Capture the cell that displays the provided text and extract its [x, y] central coordinate. 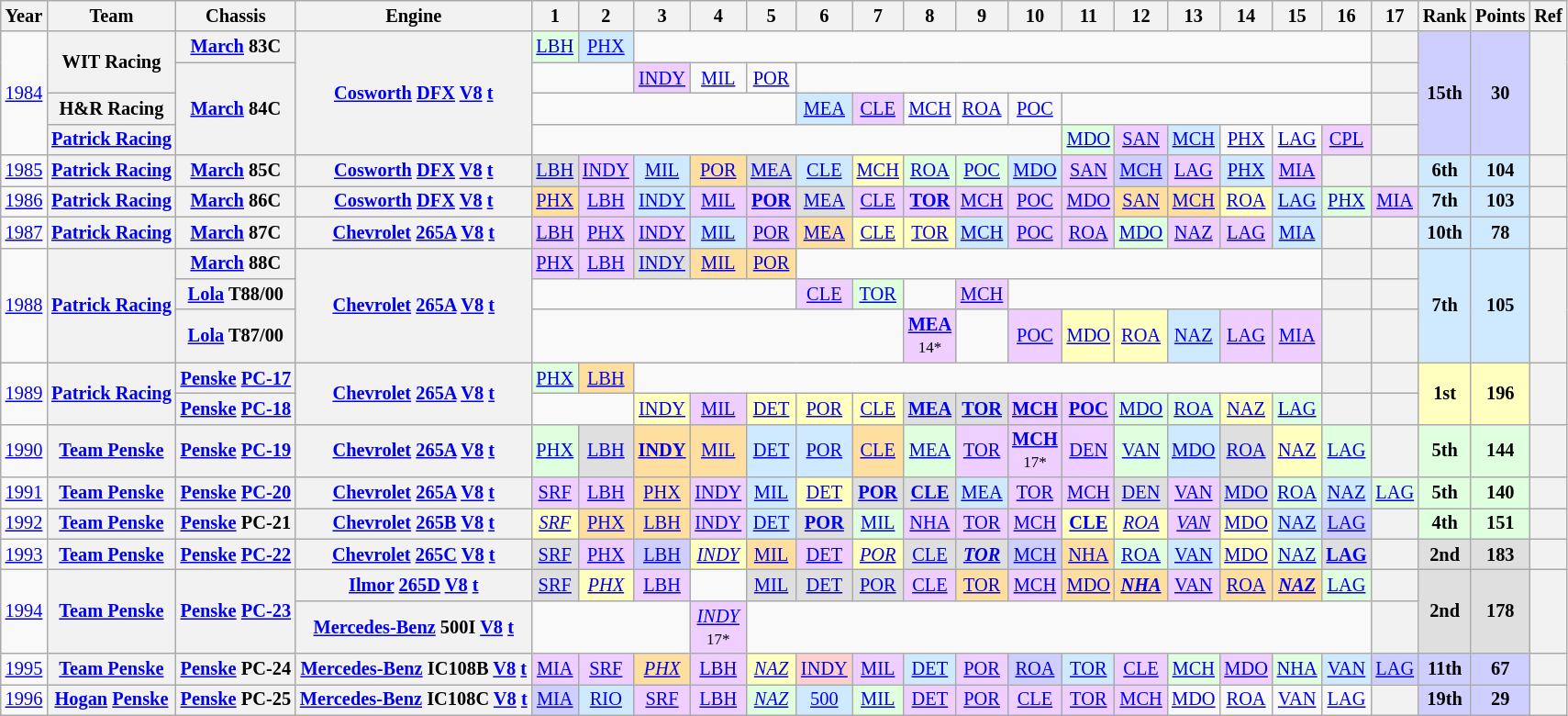
140 [1500, 493]
196 [1500, 393]
Mercedes-Benz 500I V8 t [414, 627]
Lola T88/00 [236, 294]
Team [111, 16]
Lola T87/00 [236, 336]
WIT Racing [111, 62]
RIO [606, 699]
Ref [1548, 16]
104 [1500, 171]
Penske PC-18 [236, 408]
12 [1141, 16]
March 83C [236, 47]
2 [606, 16]
10 [1035, 16]
1988 [24, 305]
March 84C [236, 108]
78 [1500, 232]
CPL [1347, 140]
11th [1444, 669]
3 [662, 16]
Penske PC-20 [236, 493]
Penske PC-24 [236, 669]
Penske PC-17 [236, 378]
Points [1500, 16]
H&R Racing [111, 108]
Ilmor 265D V8 t [414, 585]
1 [555, 16]
1989 [24, 393]
1991 [24, 493]
29 [1500, 699]
1990 [24, 451]
Chassis [236, 16]
1995 [24, 669]
March 86C [236, 201]
15th [1444, 94]
1987 [24, 232]
178 [1500, 611]
Chevrolet 265B V8 t [414, 523]
March 88C [236, 263]
17 [1395, 16]
Hogan Penske [111, 699]
7 [878, 16]
1993 [24, 554]
103 [1500, 201]
Penske PC-19 [236, 451]
9 [982, 16]
1992 [24, 523]
1996 [24, 699]
1st [1444, 393]
Rank [1444, 16]
183 [1500, 554]
Mercedes-Benz IC108B V8 t [414, 669]
4 [717, 16]
151 [1500, 523]
Engine [414, 16]
6th [1444, 171]
Chevrolet 265C V8 t [414, 554]
Mercedes-Benz IC108C V8 t [414, 699]
Penske PC-21 [236, 523]
March 87C [236, 232]
Penske PC-23 [236, 611]
1986 [24, 201]
14 [1246, 16]
Penske PC-25 [236, 699]
1984 [24, 94]
MEA14* [930, 336]
INDY17* [717, 627]
15 [1297, 16]
MCH17* [1035, 451]
11 [1088, 16]
67 [1500, 669]
8 [930, 16]
13 [1193, 16]
4th [1444, 523]
16 [1347, 16]
1994 [24, 611]
30 [1500, 94]
10th [1444, 232]
105 [1500, 305]
1985 [24, 171]
March 85C [236, 171]
Penske PC-22 [236, 554]
19th [1444, 699]
500 [824, 699]
144 [1500, 451]
Year [24, 16]
5 [771, 16]
6 [824, 16]
